Scan for the cell matching the given text and deliver its (X, Y) coordinate at center. 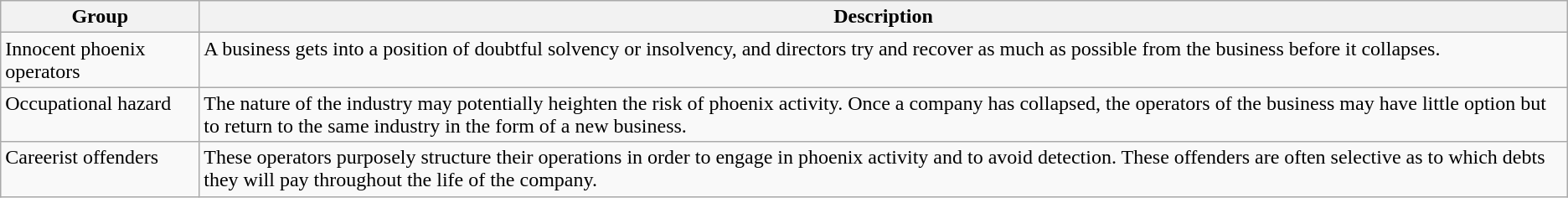
Description (884, 17)
Occupational hazard (101, 114)
Group (101, 17)
Innocent phoenix operators (101, 60)
Careerist offenders (101, 169)
